Capture the cell that displays the provided text and extract its [x, y] central coordinate. 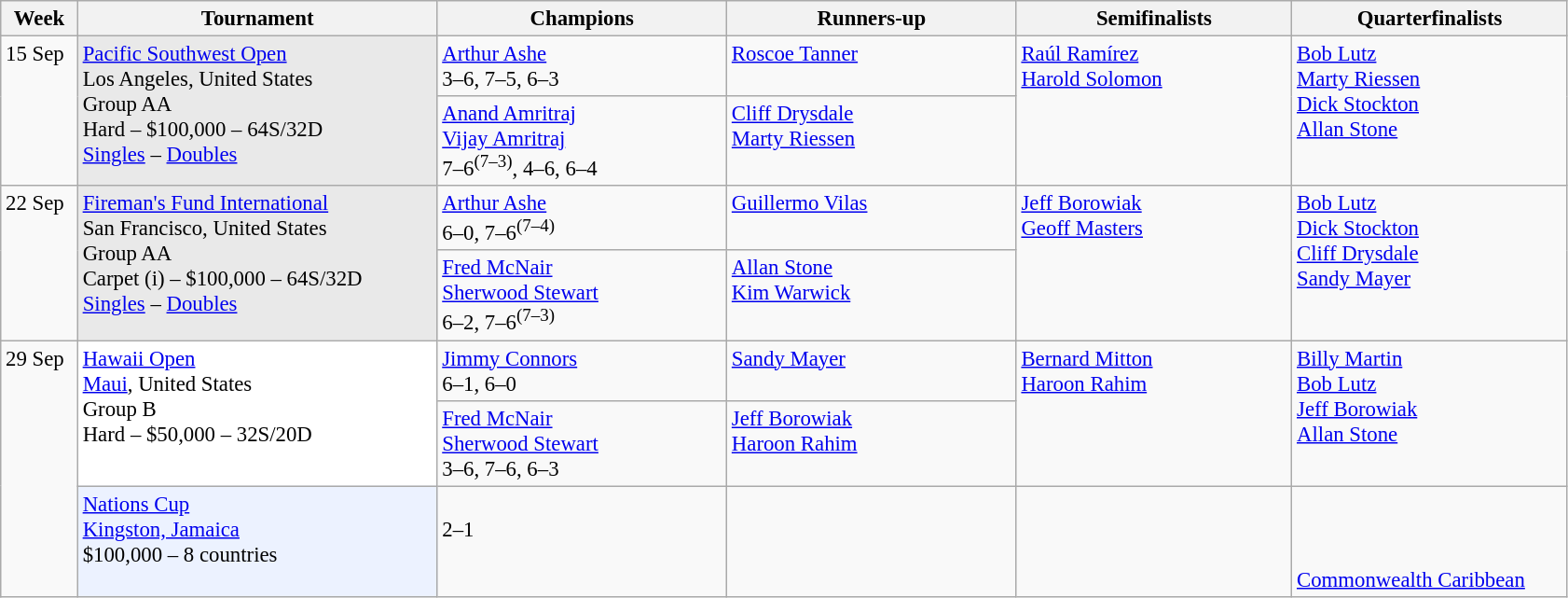
Billy Martin Bob Lutz Jeff Borowiak Allan Stone [1430, 413]
Fred McNair Sherwood Stewart 3–6, 7–6, 6–3 [582, 443]
Quarterfinalists [1430, 19]
Cliff Drysdale Marty Riessen [873, 141]
Runners-up [873, 19]
Commonwealth Caribbean [1430, 541]
Hawaii Open Maui, United States Group B Hard – $50,000 – 32S/20D [257, 413]
Nations Cup Kingston, Jamaica $100,000 – 8 countries [257, 541]
Pacific Southwest Open Los Angeles, United States Group AA Hard – $100,000 – 64S/32D Singles – Doubles [257, 112]
Tournament [257, 19]
29 Sep [39, 468]
Bernard Mitton Haroon Rahim [1154, 413]
Roscoe Tanner [873, 67]
Bob Lutz Dick Stockton Cliff Drysdale Sandy Mayer [1430, 263]
2–1 [582, 541]
Guillermo Vilas [873, 218]
Week [39, 19]
15 Sep [39, 112]
Jeff Borowiak Haroon Rahim [873, 443]
Fred McNair Sherwood Stewart 6–2, 7–6(7–3) [582, 295]
Semifinalists [1154, 19]
Champions [582, 19]
Fireman's Fund International San Francisco, United States Group AA Carpet (i) – $100,000 – 64S/32D Singles – Doubles [257, 263]
Bob Lutz Marty Riessen Dick Stockton Allan Stone [1430, 112]
Anand Amritraj Vijay Amritraj 7–6(7–3), 4–6, 6–4 [582, 141]
22 Sep [39, 263]
Jimmy Connors 6–1, 6–0 [582, 371]
Sandy Mayer [873, 371]
Arthur Ashe 3–6, 7–5, 6–3 [582, 67]
Arthur Ashe 6–0, 7–6(7–4) [582, 218]
Allan Stone Kim Warwick [873, 295]
Jeff Borowiak Geoff Masters [1154, 263]
Raúl Ramírez Harold Solomon [1154, 112]
